Provide the (X, Y) coordinate of the cell's center where the given text is located.  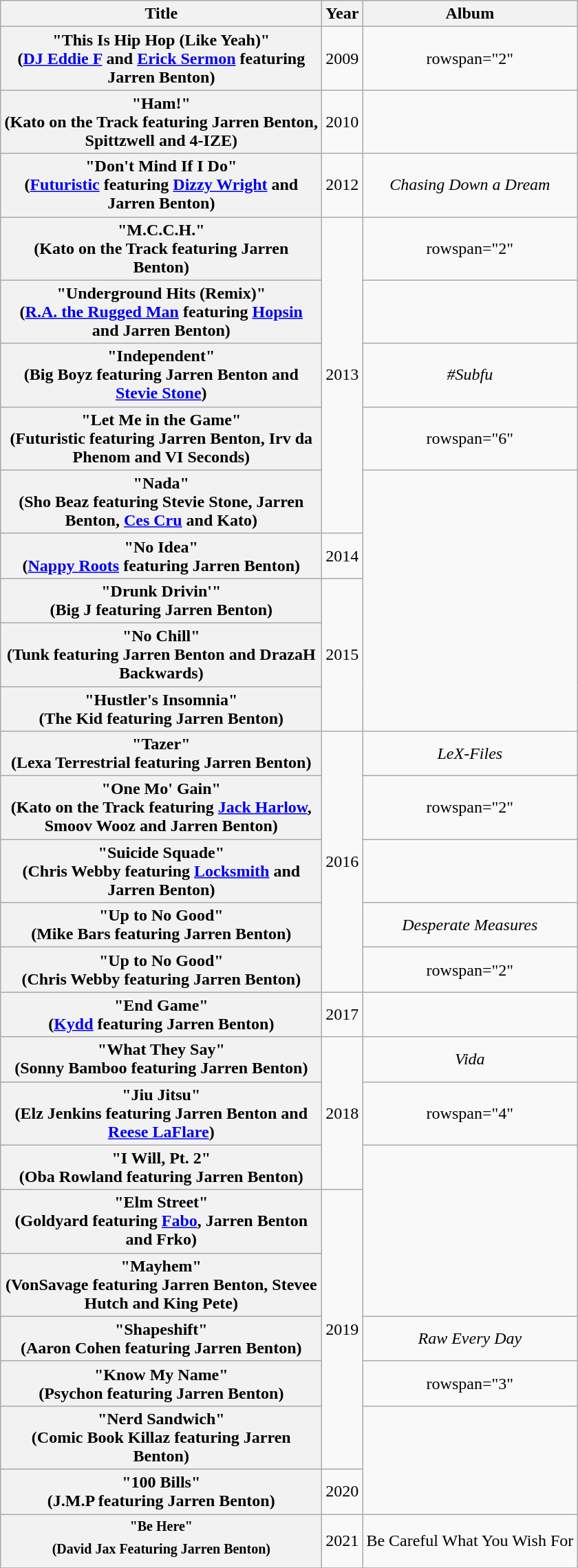
"Know My Name"(Psychon featuring Jarren Benton) (161, 1383)
Be Careful What You Wish For (470, 1540)
2018 (343, 1113)
"End Game"(Kydd featuring Jarren Benton) (161, 1014)
2009 (343, 58)
Year (343, 14)
"One Mo' Gain"(Kato on the Track featuring Jack Harlow, Smoov Wooz and Jarren Benton) (161, 808)
Title (161, 14)
"Hustler's Insomnia"(The Kid featuring Jarren Benton) (161, 709)
2020 (343, 1492)
2017 (343, 1014)
rowspan="6" (470, 438)
Raw Every Day (470, 1339)
2013 (343, 375)
"What They Say"(Sonny Bamboo featuring Jarren Benton) (161, 1060)
"Jiu Jitsu"(Elz Jenkins featuring Jarren Benton and Reese LaFlare) (161, 1113)
2015 (343, 654)
"Tazer"(Lexa Terrestrial featuring Jarren Benton) (161, 754)
"Elm Street"(Goldyard featuring Fabo, Jarren Benton and Frko) (161, 1221)
"Be Here"(David Jax Featuring Jarren Benton) (161, 1540)
"Nada"(Sho Beaz featuring Stevie Stone, Jarren Benton, Ces Cru and Kato) (161, 502)
Chasing Down a Dream (470, 185)
2012 (343, 185)
Album (470, 14)
rowspan="4" (470, 1113)
"Underground Hits (Remix)"(R.A. the Rugged Man featuring Hopsin and Jarren Benton) (161, 312)
"100 Bills"(J.M.P featuring Jarren Benton) (161, 1492)
"Independent"(Big Boyz featuring Jarren Benton and Stevie Stone) (161, 375)
"Ham!"(Kato on the Track featuring Jarren Benton, Spittzwell and 4-IZE) (161, 122)
"Shapeshift"(Aaron Cohen featuring Jarren Benton) (161, 1339)
LeX-Files (470, 754)
"M.C.C.H."(Kato on the Track featuring Jarren Benton) (161, 248)
"No Chill"(Tunk featuring Jarren Benton and DrazaH Backwards) (161, 654)
"Nerd Sandwich"(Comic Book Killaz featuring Jarren Benton) (161, 1437)
2019 (343, 1329)
rowspan="3" (470, 1383)
"Drunk Drivin'"(Big J featuring Jarren Benton) (161, 600)
2014 (343, 556)
"Mayhem"(VonSavage featuring Jarren Benton, Stevee Hutch and King Pete) (161, 1285)
"Up to No Good"(Mike Bars featuring Jarren Benton) (161, 925)
2021 (343, 1540)
"This Is Hip Hop (Like Yeah)"(DJ Eddie F and Erick Sermon featuring Jarren Benton) (161, 58)
"I Will, Pt. 2"(Oba Rowland featuring Jarren Benton) (161, 1167)
"Let Me in the Game"(Futuristic featuring Jarren Benton, Irv da Phenom and VI Seconds) (161, 438)
"Suicide Squade"(Chris Webby featuring Locksmith and Jarren Benton) (161, 871)
Desperate Measures (470, 925)
"Don't Mind If I Do"(Futuristic featuring Dizzy Wright and Jarren Benton) (161, 185)
Vida (470, 1060)
2010 (343, 122)
"Up to No Good"(Chris Webby featuring Jarren Benton) (161, 970)
2016 (343, 861)
"No Idea"(Nappy Roots featuring Jarren Benton) (161, 556)
#Subfu (470, 375)
